Pinpoint the cell where the given text exists, returning its [X, Y] midpoint coordinate. 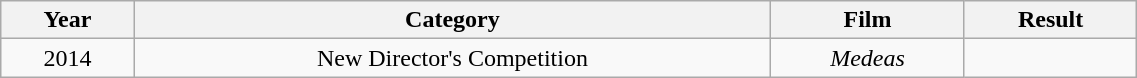
Result [1050, 20]
New Director's Competition [452, 58]
Film [868, 20]
Year [68, 20]
2014 [68, 58]
Medeas [868, 58]
Category [452, 20]
